Capture the cell that displays the provided text and extract its [x, y] central coordinate. 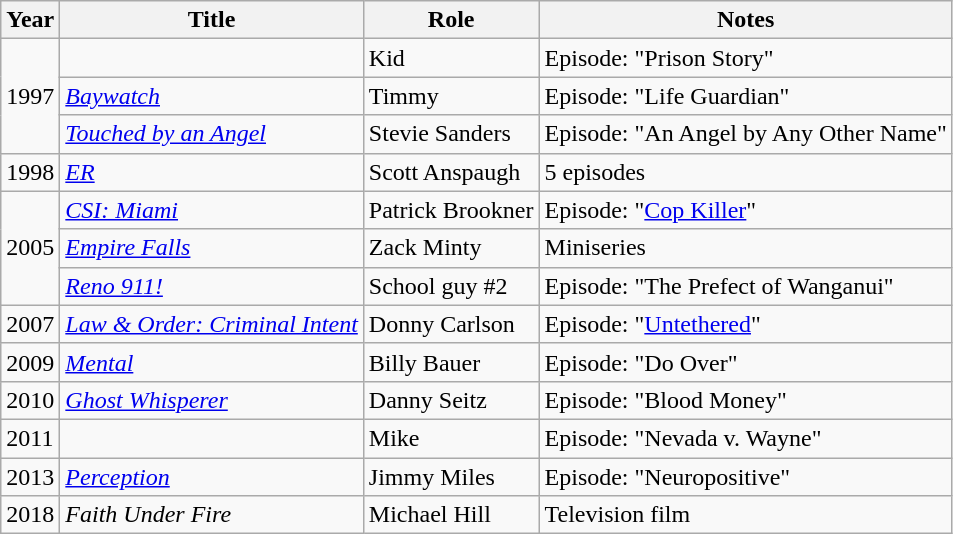
Law & Order: Criminal Intent [212, 324]
Year [30, 20]
Danny Seitz [451, 400]
Miniseries [746, 248]
Mike [451, 438]
Touched by an Angel [212, 134]
Episode: "Nevada v. Wayne" [746, 438]
2013 [30, 477]
Television film [746, 515]
Title [212, 20]
Episode: "Life Guardian" [746, 96]
Empire Falls [212, 248]
1997 [30, 96]
Episode: "Blood Money" [746, 400]
Donny Carlson [451, 324]
2010 [30, 400]
2005 [30, 248]
Episode: "Cop Killer" [746, 210]
2007 [30, 324]
Episode: "The Prefect of Wanganui" [746, 286]
Scott Anspaugh [451, 172]
Stevie Sanders [451, 134]
2011 [30, 438]
CSI: Miami [212, 210]
Episode: "Prison Story" [746, 58]
Episode: "Do Over" [746, 362]
School guy #2 [451, 286]
Timmy [451, 96]
ER [212, 172]
2009 [30, 362]
2018 [30, 515]
Kid [451, 58]
Jimmy Miles [451, 477]
1998 [30, 172]
Perception [212, 477]
Episode: "Untethered" [746, 324]
5 episodes [746, 172]
Zack Minty [451, 248]
Notes [746, 20]
Reno 911! [212, 286]
Ghost Whisperer [212, 400]
Faith Under Fire [212, 515]
Episode: "An Angel by Any Other Name" [746, 134]
Michael Hill [451, 515]
Mental [212, 362]
Baywatch [212, 96]
Patrick Brookner [451, 210]
Billy Bauer [451, 362]
Episode: "Neuropositive" [746, 477]
Role [451, 20]
